Scan for the cell matching the given text and deliver its [X, Y] coordinate at center. 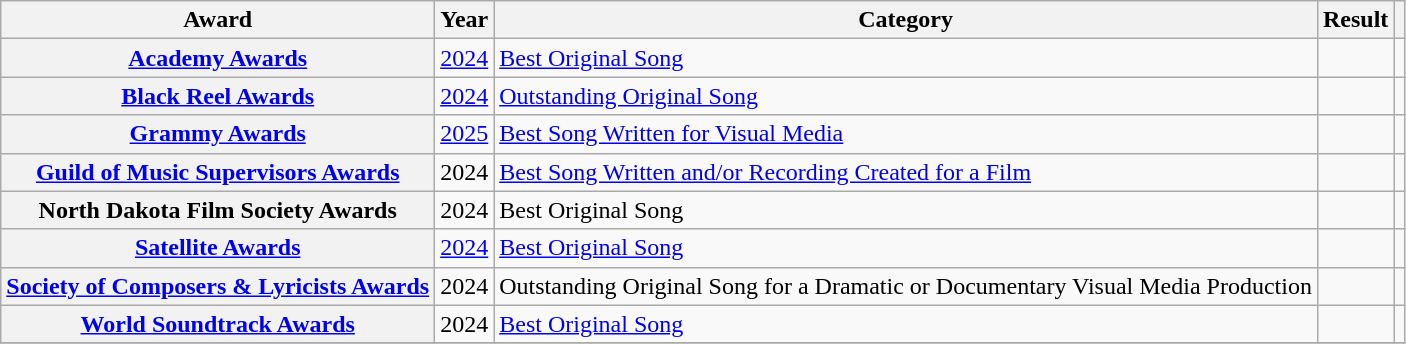
World Soundtrack Awards [218, 324]
Category [906, 20]
North Dakota Film Society Awards [218, 210]
Result [1355, 20]
Guild of Music Supervisors Awards [218, 172]
Outstanding Original Song [906, 96]
Black Reel Awards [218, 96]
Award [218, 20]
Best Song Written for Visual Media [906, 134]
2025 [464, 134]
Best Song Written and/or Recording Created for a Film [906, 172]
Year [464, 20]
Satellite Awards [218, 248]
Academy Awards [218, 58]
Outstanding Original Song for a Dramatic or Documentary Visual Media Production [906, 286]
Grammy Awards [218, 134]
Society of Composers & Lyricists Awards [218, 286]
